Return (x, y) of the center of cell containing provided text 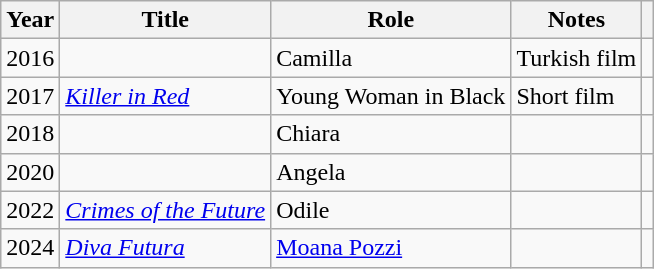
Turkish film (576, 58)
Moana Pozzi (391, 248)
2024 (30, 248)
Chiara (391, 134)
2018 (30, 134)
Killer in Red (166, 96)
Angela (391, 172)
Young Woman in Black (391, 96)
Diva Futura (166, 248)
2017 (30, 96)
2020 (30, 172)
Odile (391, 210)
Camilla (391, 58)
Crimes of the Future (166, 210)
Role (391, 20)
Title (166, 20)
Year (30, 20)
2022 (30, 210)
Notes (576, 20)
Short film (576, 96)
2016 (30, 58)
